For the text-containing cell, return its midpoint in (X, Y) coordinate format. 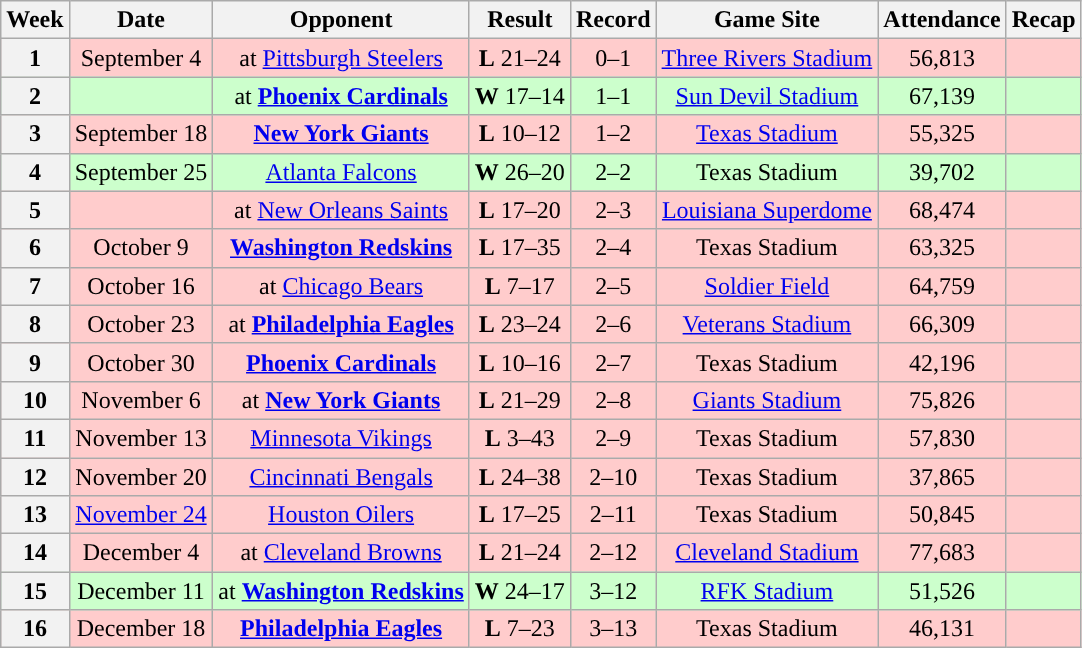
at Washington Redskins (341, 591)
14 (35, 553)
7 (35, 286)
November 6 (141, 400)
6 (35, 248)
Phoenix Cardinals (341, 362)
2–10 (613, 477)
2–11 (613, 515)
Opponent (341, 20)
50,845 (942, 515)
L 17–20 (520, 210)
L 7–23 (520, 629)
0–1 (613, 58)
2–7 (613, 362)
Record (613, 20)
L 10–12 (520, 134)
3 (35, 134)
October 9 (141, 248)
2–3 (613, 210)
13 (35, 515)
December 4 (141, 553)
37,865 (942, 477)
Week (35, 20)
67,139 (942, 96)
3–12 (613, 591)
55,325 (942, 134)
September 4 (141, 58)
October 16 (141, 286)
September 25 (141, 172)
L 24–38 (520, 477)
New York Giants (341, 134)
56,813 (942, 58)
Three Rivers Stadium (767, 58)
42,196 (942, 362)
Game Site (767, 20)
Soldier Field (767, 286)
December 18 (141, 629)
1–1 (613, 96)
Attendance (942, 20)
November 13 (141, 438)
at Philadelphia Eagles (341, 324)
64,759 (942, 286)
Veterans Stadium (767, 324)
9 (35, 362)
November 24 (141, 515)
Date (141, 20)
Washington Redskins (341, 248)
L 7–17 (520, 286)
L 21–29 (520, 400)
W 24–17 (520, 591)
3–13 (613, 629)
2–12 (613, 553)
Recap (1044, 20)
12 (35, 477)
77,683 (942, 553)
66,309 (942, 324)
Atlanta Falcons (341, 172)
Houston Oilers (341, 515)
Result (520, 20)
at Cleveland Browns (341, 553)
W 17–14 (520, 96)
L 3–43 (520, 438)
57,830 (942, 438)
2 (35, 96)
Cleveland Stadium (767, 553)
Minnesota Vikings (341, 438)
2–6 (613, 324)
November 20 (141, 477)
at Chicago Bears (341, 286)
W 26–20 (520, 172)
68,474 (942, 210)
L 23–24 (520, 324)
September 18 (141, 134)
16 (35, 629)
63,325 (942, 248)
October 23 (141, 324)
39,702 (942, 172)
L 17–25 (520, 515)
L 10–16 (520, 362)
October 30 (141, 362)
Giants Stadium (767, 400)
1 (35, 58)
at New Orleans Saints (341, 210)
2–9 (613, 438)
51,526 (942, 591)
RFK Stadium (767, 591)
Cincinnati Bengals (341, 477)
5 (35, 210)
2–2 (613, 172)
2–8 (613, 400)
11 (35, 438)
75,826 (942, 400)
4 (35, 172)
Louisiana Superdome (767, 210)
at Phoenix Cardinals (341, 96)
1–2 (613, 134)
at Pittsburgh Steelers (341, 58)
8 (35, 324)
15 (35, 591)
Philadelphia Eagles (341, 629)
10 (35, 400)
L 17–35 (520, 248)
46,131 (942, 629)
Sun Devil Stadium (767, 96)
2–4 (613, 248)
at New York Giants (341, 400)
2–5 (613, 286)
December 11 (141, 591)
